Return the (X, Y) coordinate for the center point of the cell that contains the specified text.  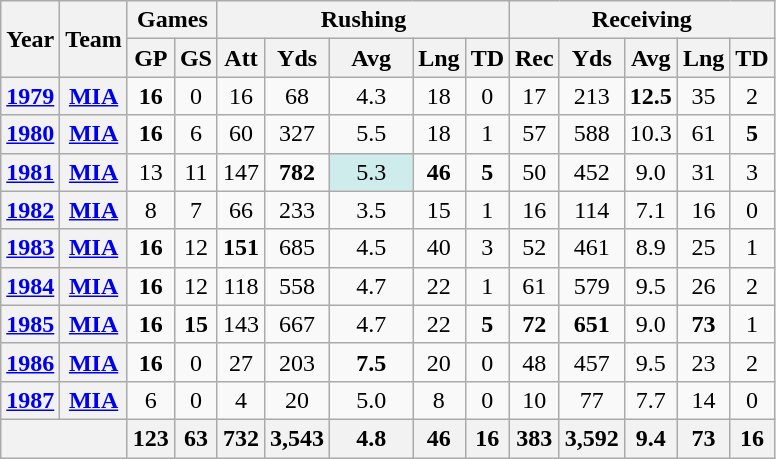
3.5 (372, 210)
7.5 (372, 362)
5.3 (372, 172)
9.4 (650, 438)
123 (150, 438)
151 (240, 248)
114 (592, 210)
11 (196, 172)
5.0 (372, 400)
Receiving (642, 20)
26 (703, 286)
4.3 (372, 96)
558 (298, 286)
1980 (30, 134)
66 (240, 210)
1987 (30, 400)
3,592 (592, 438)
57 (535, 134)
1985 (30, 324)
732 (240, 438)
143 (240, 324)
Team (94, 39)
203 (298, 362)
48 (535, 362)
25 (703, 248)
452 (592, 172)
50 (535, 172)
782 (298, 172)
10 (535, 400)
383 (535, 438)
4 (240, 400)
1984 (30, 286)
13 (150, 172)
GP (150, 58)
14 (703, 400)
40 (439, 248)
579 (592, 286)
63 (196, 438)
GS (196, 58)
667 (298, 324)
651 (592, 324)
1982 (30, 210)
8.9 (650, 248)
7 (196, 210)
10.3 (650, 134)
12.5 (650, 96)
Rushing (363, 20)
52 (535, 248)
118 (240, 286)
77 (592, 400)
Year (30, 39)
233 (298, 210)
60 (240, 134)
Att (240, 58)
1981 (30, 172)
461 (592, 248)
72 (535, 324)
Rec (535, 58)
685 (298, 248)
4.8 (372, 438)
7.7 (650, 400)
327 (298, 134)
7.1 (650, 210)
3,543 (298, 438)
1979 (30, 96)
5.5 (372, 134)
213 (592, 96)
147 (240, 172)
17 (535, 96)
588 (592, 134)
457 (592, 362)
68 (298, 96)
31 (703, 172)
4.5 (372, 248)
1983 (30, 248)
35 (703, 96)
Games (172, 20)
23 (703, 362)
27 (240, 362)
1986 (30, 362)
